Identify which cell holds the provided text, then report its [X, Y] central coordinate. 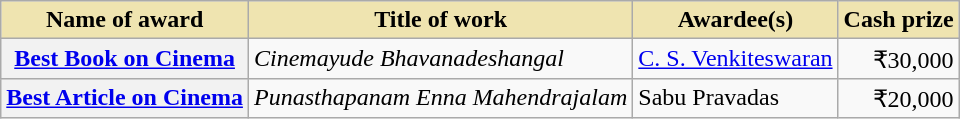
Best Article on Cinema [125, 98]
Awardee(s) [736, 20]
₹30,000 [898, 59]
Punasthapanam Enna Mahendrajalam [440, 98]
Name of award [125, 20]
C. S. Venkiteswaran [736, 59]
₹20,000 [898, 98]
Cash prize [898, 20]
Cinemayude Bhavanadeshangal [440, 59]
Title of work [440, 20]
Sabu Pravadas [736, 98]
Best Book on Cinema [125, 59]
